Return [X, Y] of the center of cell containing provided text 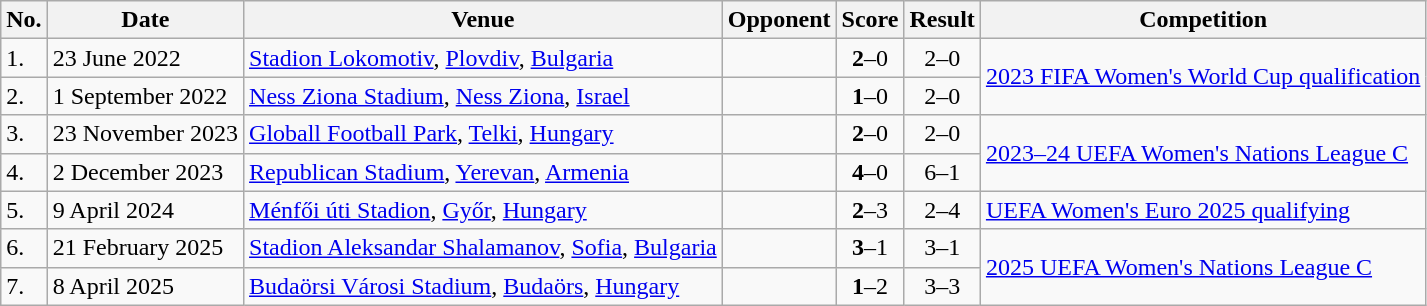
Stadion Aleksandar Shalamanov, Sofia, Bulgaria [484, 248]
Date [145, 20]
Result [942, 20]
Venue [484, 20]
2023 FIFA Women's World Cup qualification [1203, 77]
3. [24, 134]
21 February 2025 [145, 248]
UEFA Women's Euro 2025 qualifying [1203, 210]
6–1 [942, 172]
2023–24 UEFA Women's Nations League C [1203, 153]
2. [24, 96]
7. [24, 286]
2025 UEFA Women's Nations League C [1203, 267]
Ménfői úti Stadion, Győr, Hungary [484, 210]
2–3 [870, 210]
5. [24, 210]
Competition [1203, 20]
Score [870, 20]
1–0 [870, 96]
23 November 2023 [145, 134]
Globall Football Park, Telki, Hungary [484, 134]
1 September 2022 [145, 96]
4. [24, 172]
No. [24, 20]
9 April 2024 [145, 210]
Republican Stadium, Yerevan, Armenia [484, 172]
2–4 [942, 210]
4–0 [870, 172]
8 April 2025 [145, 286]
Opponent [779, 20]
Stadion Lokomotiv, Plovdiv, Bulgaria [484, 58]
1–2 [870, 286]
3–3 [942, 286]
1. [24, 58]
6. [24, 248]
23 June 2022 [145, 58]
Ness Ziona Stadium, Ness Ziona, Israel [484, 96]
Budaörsi Városi Stadium, Budaörs, Hungary [484, 286]
2 December 2023 [145, 172]
